Identify which cell holds the provided text, then report its [x, y] central coordinate. 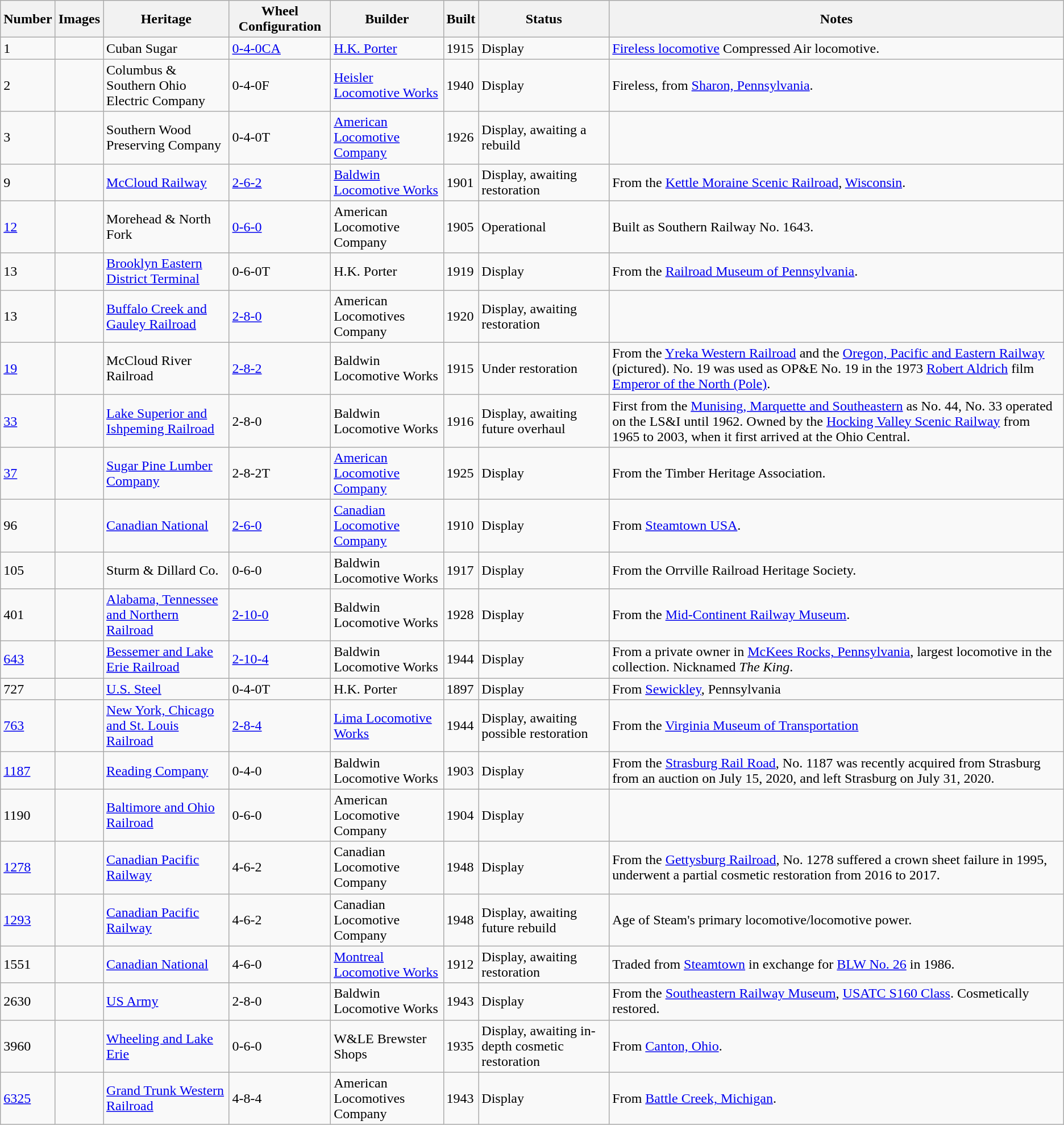
Display, awaiting possible restoration [544, 726]
1912 [461, 964]
Reading Company [167, 771]
Display, awaiting future overhaul [544, 421]
1904 [461, 815]
12 [28, 227]
2-10-4 [280, 659]
1916 [461, 421]
3 [28, 138]
From Canton, Ohio. [837, 1046]
1905 [461, 227]
0-6-0T [280, 272]
2630 [28, 1002]
From the Virginia Museum of Transportation [837, 726]
Heisler Locomotive Works [387, 85]
1940 [461, 85]
1926 [461, 138]
6325 [28, 1098]
1293 [28, 920]
From a private owner in McKees Rocks, Pennsylvania, largest locomotive in the collection. Nicknamed The King. [837, 659]
Lake Superior and Ishpeming Railroad [167, 421]
1901 [461, 182]
Under restoration [544, 368]
Alabama, Tennessee and Northern Railroad [167, 615]
Fireless locomotive Compressed Air locomotive. [837, 48]
1917 [461, 570]
4-8-4 [280, 1098]
From the Southeastern Railway Museum, USATC S160 Class. Cosmetically restored. [837, 1002]
From Battle Creek, Michigan. [837, 1098]
1187 [28, 771]
19 [28, 368]
1920 [461, 316]
2-10-0 [280, 615]
Cuban Sugar [167, 48]
Wheeling and Lake Erie [167, 1046]
1903 [461, 771]
Display, awaiting future rebuild [544, 920]
Operational [544, 227]
From the Orrville Railroad Heritage Society. [837, 570]
Display, awaiting in-depth cosmetic restoration [544, 1046]
105 [28, 570]
McCloud Railway [167, 182]
2 [28, 85]
643 [28, 659]
Southern Wood Preserving Company [167, 138]
Notes [837, 19]
1925 [461, 473]
1190 [28, 815]
33 [28, 421]
Bessemer and Lake Erie Railroad [167, 659]
Age of Steam's primary locomotive/locomotive power. [837, 920]
From the Timber Heritage Association. [837, 473]
1551 [28, 964]
Columbus & Southern Ohio Electric Company [167, 85]
9 [28, 182]
1935 [461, 1046]
From the Kettle Moraine Scenic Railroad, Wisconsin. [837, 182]
Traded from Steamtown in exchange for BLW No. 26 in 1986. [837, 964]
Built [461, 19]
2-8-2T [280, 473]
Fireless, from Sharon, Pennsylvania. [837, 85]
Brooklyn Eastern District Terminal [167, 272]
3960 [28, 1046]
0-4-0F [280, 85]
W&LE Brewster Shops [387, 1046]
2-6-0 [280, 525]
401 [28, 615]
New York, Chicago and St. Louis Railroad [167, 726]
96 [28, 525]
Lima Locomotive Works [387, 726]
Images [79, 19]
From the Gettysburg Railroad, No. 1278 suffered a crown sheet failure in 1995, underwent a partial cosmetic restoration from 2016 to 2017. [837, 867]
Buffalo Creek and Gauley Railroad [167, 316]
2-6-2 [280, 182]
1910 [461, 525]
1897 [461, 689]
Wheel Configuration [280, 19]
1278 [28, 867]
Built as Southern Railway No. 1643. [837, 227]
0-4-0 [280, 771]
Morehead & North Fork [167, 227]
From the Mid-Continent Railway Museum. [837, 615]
37 [28, 473]
Montreal Locomotive Works [387, 964]
Sturm & Dillard Co. [167, 570]
Status [544, 19]
Heritage [167, 19]
1919 [461, 272]
Sugar Pine Lumber Company [167, 473]
Grand Trunk Western Railroad [167, 1098]
4-6-0 [280, 964]
McCloud River Railroad [167, 368]
763 [28, 726]
Display, awaiting a rebuild [544, 138]
From the Railroad Museum of Pennsylvania. [837, 272]
From the Strasburg Rail Road, No. 1187 was recently acquired from Strasburg from an auction on July 15, 2020, and left Strasburg on July 31, 2020. [837, 771]
727 [28, 689]
1 [28, 48]
Builder [387, 19]
2-8-4 [280, 726]
US Army [167, 1002]
From Sewickley, Pennsylvania [837, 689]
From Steamtown USA. [837, 525]
Number [28, 19]
1928 [461, 615]
Baltimore and Ohio Railroad [167, 815]
0-4-0CA [280, 48]
2-8-2 [280, 368]
U.S. Steel [167, 689]
